Determine the [X, Y] coordinate at the center of the cell enclosing the given text.  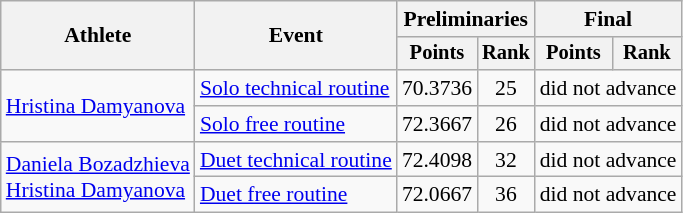
Hristina Damyanova [98, 106]
Duet technical routine [296, 160]
Duet free routine [296, 195]
70.3736 [437, 88]
Event [296, 36]
Preliminaries [466, 19]
32 [506, 160]
Solo technical routine [296, 88]
Solo free routine [296, 124]
25 [506, 88]
Final [608, 19]
72.3667 [437, 124]
36 [506, 195]
72.4098 [437, 160]
26 [506, 124]
72.0667 [437, 195]
Athlete [98, 36]
Daniela BozadzhievaHristina Damyanova [98, 178]
